Provide the (X, Y) coordinate of the cell's center where the given text is located.  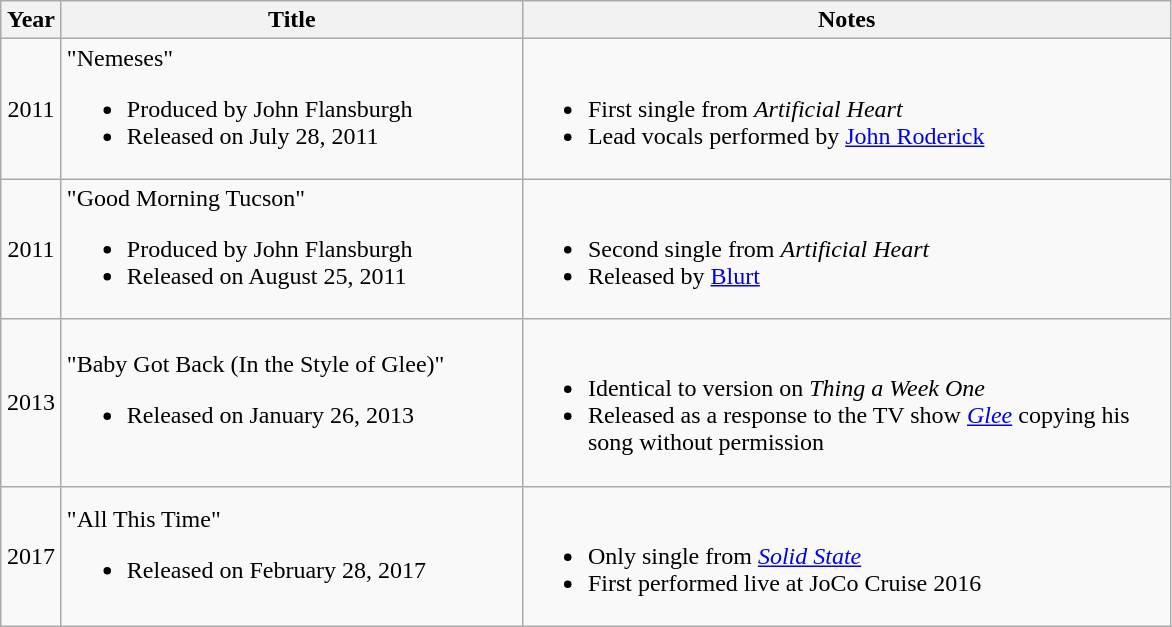
First single from Artificial HeartLead vocals performed by John Roderick (846, 109)
Title (292, 20)
2013 (32, 402)
Year (32, 20)
2017 (32, 556)
Identical to version on Thing a Week OneReleased as a response to the TV show Glee copying his song without permission (846, 402)
"Baby Got Back (In the Style of Glee)"Released on January 26, 2013 (292, 402)
"Nemeses"Produced by John FlansburghReleased on July 28, 2011 (292, 109)
"Good Morning Tucson"Produced by John FlansburghReleased on August 25, 2011 (292, 249)
Notes (846, 20)
"All This Time"Released on February 28, 2017 (292, 556)
Only single from Solid State First performed live at JoCo Cruise 2016 (846, 556)
Second single from Artificial HeartReleased by Blurt (846, 249)
